Pinpoint the cell where the given text exists, returning its (x, y) midpoint coordinate. 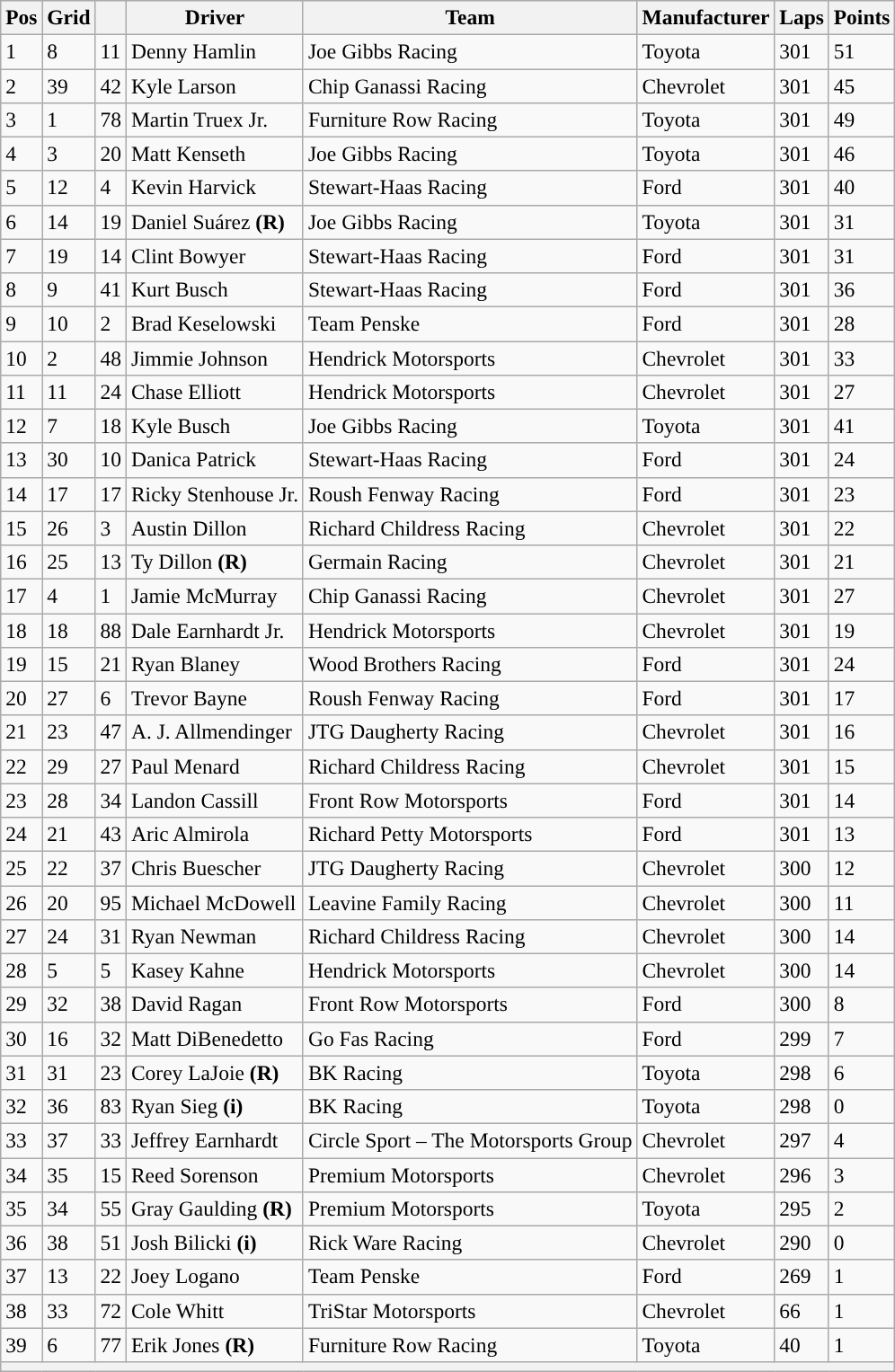
Chris Buescher (214, 868)
Jamie McMurray (214, 596)
72 (111, 1311)
Josh Bilicki (i) (214, 1243)
Go Fas Racing (470, 1039)
Germain Racing (470, 562)
299 (802, 1039)
Erik Jones (R) (214, 1345)
Grid (68, 17)
Austin Dillon (214, 528)
78 (111, 119)
66 (802, 1311)
83 (111, 1106)
297 (802, 1140)
TriStar Motorsports (470, 1311)
Kurt Busch (214, 289)
88 (111, 630)
Trevor Bayne (214, 698)
42 (111, 85)
David Ragan (214, 1005)
46 (862, 154)
A. J. Allmendinger (214, 732)
Laps (802, 17)
Points (862, 17)
Jimmie Johnson (214, 358)
Ty Dillon (R) (214, 562)
Danica Patrick (214, 460)
Rick Ware Racing (470, 1243)
Daniel Suárez (R) (214, 222)
43 (111, 834)
Pos (22, 17)
295 (802, 1208)
Martin Truex Jr. (214, 119)
Kyle Busch (214, 426)
Ryan Blaney (214, 664)
Ryan Sieg (i) (214, 1106)
Kevin Harvick (214, 188)
Matt DiBenedetto (214, 1039)
Richard Petty Motorsports (470, 834)
Driver (214, 17)
Jeffrey Earnhardt (214, 1140)
Brad Keselowski (214, 323)
Clint Bowyer (214, 256)
290 (802, 1243)
77 (111, 1345)
Denny Hamlin (214, 51)
Kasey Kahne (214, 970)
Circle Sport – The Motorsports Group (470, 1140)
Kyle Larson (214, 85)
Gray Gaulding (R) (214, 1208)
296 (802, 1174)
Ryan Newman (214, 936)
49 (862, 119)
Team (470, 17)
Corey LaJoie (R) (214, 1073)
Chase Elliott (214, 392)
Paul Menard (214, 766)
Reed Sorenson (214, 1174)
Matt Kenseth (214, 154)
48 (111, 358)
Aric Almirola (214, 834)
Joey Logano (214, 1277)
Manufacturer (706, 17)
95 (111, 902)
Leavine Family Racing (470, 902)
45 (862, 85)
Michael McDowell (214, 902)
55 (111, 1208)
Ricky Stenhouse Jr. (214, 494)
Dale Earnhardt Jr. (214, 630)
Wood Brothers Racing (470, 664)
269 (802, 1277)
Landon Cassill (214, 801)
Cole Whitt (214, 1311)
47 (111, 732)
